Return the [X, Y] coordinate for the center point of the cell that contains the specified text.  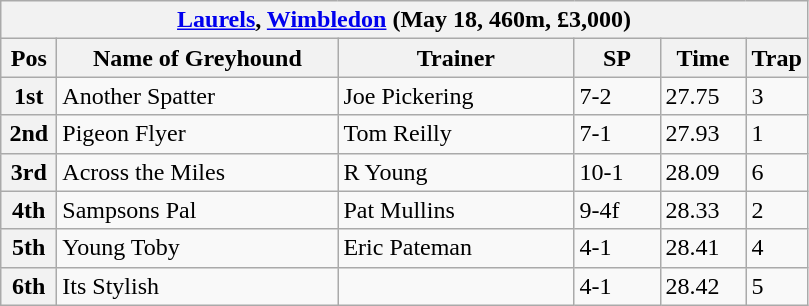
2nd [29, 134]
Across the Miles [198, 172]
SP [617, 58]
Time [703, 58]
27.75 [703, 96]
Trap [776, 58]
7-2 [617, 96]
Pos [29, 58]
5th [29, 248]
R Young [456, 172]
Pigeon Flyer [198, 134]
2 [776, 210]
9-4f [617, 210]
Sampsons Pal [198, 210]
28.33 [703, 210]
Young Toby [198, 248]
4th [29, 210]
6th [29, 286]
Joe Pickering [456, 96]
Pat Mullins [456, 210]
28.41 [703, 248]
10-1 [617, 172]
Name of Greyhound [198, 58]
4 [776, 248]
3 [776, 96]
Laurels, Wimbledon (May 18, 460m, £3,000) [404, 20]
1 [776, 134]
Its Stylish [198, 286]
1st [29, 96]
Eric Pateman [456, 248]
28.09 [703, 172]
Another Spatter [198, 96]
Tom Reilly [456, 134]
Trainer [456, 58]
3rd [29, 172]
28.42 [703, 286]
27.93 [703, 134]
6 [776, 172]
5 [776, 286]
7-1 [617, 134]
